Capture the cell that displays the provided text and extract its (x, y) central coordinate. 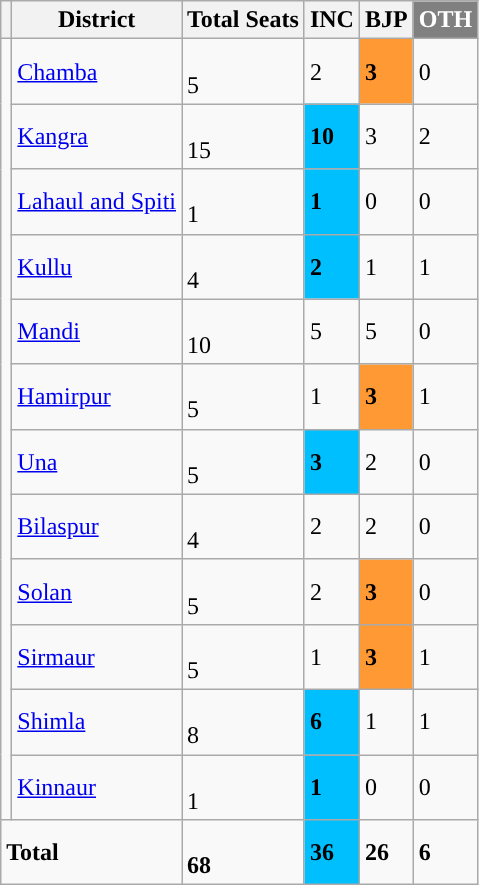
Kangra (97, 136)
68 (244, 852)
INC (332, 20)
Lahaul and Spiti (97, 202)
36 (332, 852)
Bilaspur (97, 526)
Hamirpur (97, 396)
Solan (97, 592)
Mandi (97, 332)
Kullu (97, 266)
District (97, 20)
Total Seats (244, 20)
Total (92, 852)
26 (386, 852)
Sirmaur (97, 656)
Una (97, 462)
8 (244, 722)
15 (244, 136)
Kinnaur (97, 786)
OTH (445, 20)
Chamba (97, 72)
Shimla (97, 722)
BJP (386, 20)
